Scan for the cell matching the given text and deliver its (x, y) coordinate at center. 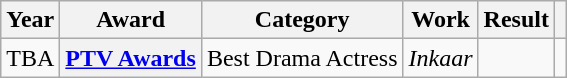
Best Drama Actress (302, 58)
Work (440, 20)
Result (516, 20)
Award (131, 20)
TBA (30, 58)
Inkaar (440, 58)
Category (302, 20)
PTV Awards (131, 58)
Year (30, 20)
